For the text-containing cell, return its midpoint in (x, y) coordinate format. 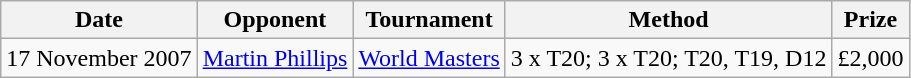
Opponent (275, 20)
Method (668, 20)
World Masters (429, 58)
Prize (870, 20)
17 November 2007 (99, 58)
Tournament (429, 20)
£2,000 (870, 58)
Martin Phillips (275, 58)
Date (99, 20)
3 x T20; 3 x T20; T20, T19, D12 (668, 58)
